Determine the [x, y] coordinate at the center of the cell enclosing the given text.  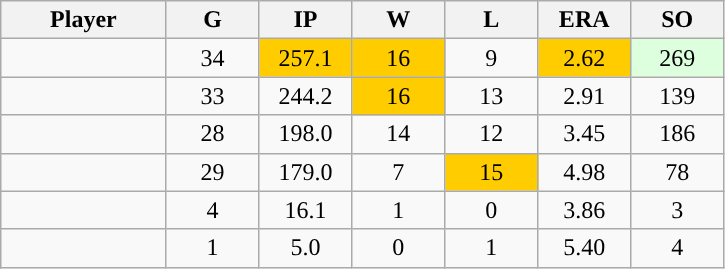
13 [492, 96]
78 [678, 172]
257.1 [306, 58]
5.0 [306, 248]
2.91 [584, 96]
W [398, 20]
2.62 [584, 58]
33 [212, 96]
179.0 [306, 172]
34 [212, 58]
7 [398, 172]
9 [492, 58]
12 [492, 134]
139 [678, 96]
14 [398, 134]
SO [678, 20]
3 [678, 210]
29 [212, 172]
L [492, 20]
198.0 [306, 134]
3.45 [584, 134]
4.98 [584, 172]
IP [306, 20]
269 [678, 58]
15 [492, 172]
244.2 [306, 96]
ERA [584, 20]
3.86 [584, 210]
28 [212, 134]
16.1 [306, 210]
Player [84, 20]
5.40 [584, 248]
G [212, 20]
186 [678, 134]
